Determine the [x, y] coordinate at the center of the cell enclosing the given text.  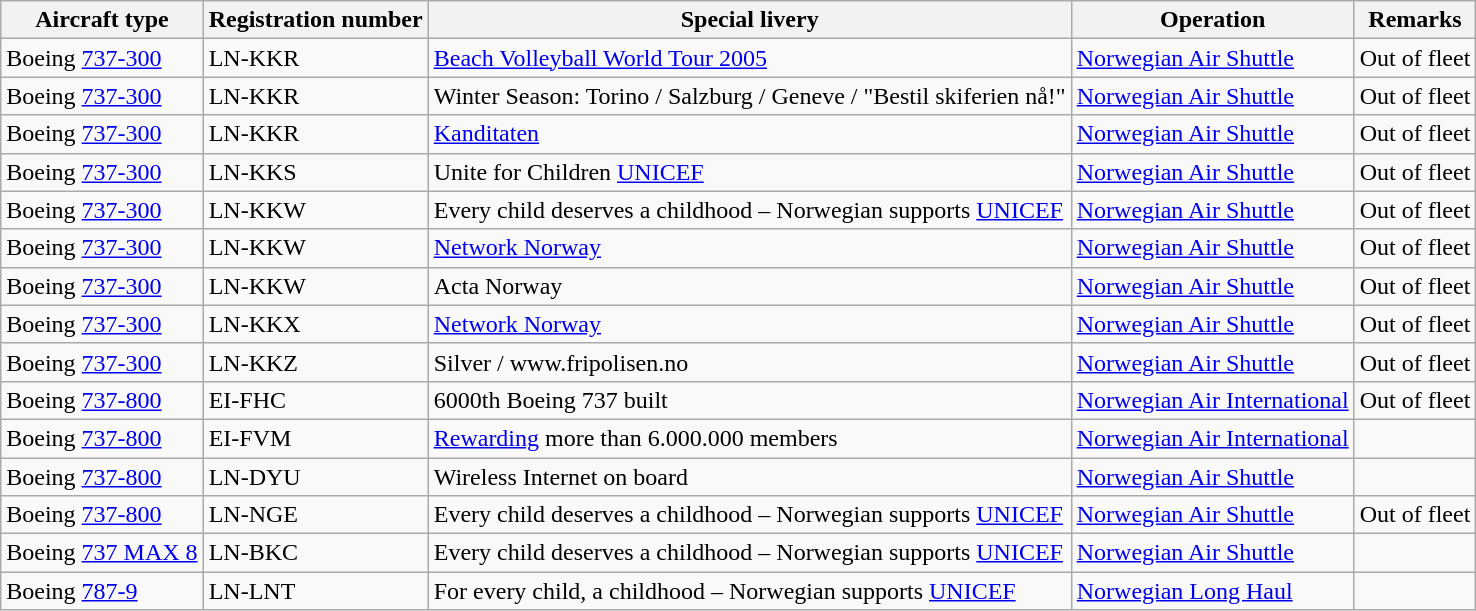
For every child, a childhood – Norwegian supports UNICEF [750, 591]
Wireless Internet on board [750, 477]
Boeing 787-9 [102, 591]
Winter Season: Torino / Salzburg / Geneve / "Bestil skiferien nå!" [750, 96]
Rewarding more than 6.000.000 members [750, 438]
Unite for Children UNICEF [750, 172]
Norwegian Long Haul [1212, 591]
Boeing 737 MAX 8 [102, 553]
LN-KKX [316, 324]
Remarks [1415, 20]
EI-FHC [316, 400]
Operation [1212, 20]
Beach Volleyball World Tour 2005 [750, 58]
Special livery [750, 20]
LN-LNT [316, 591]
LN-BKC [316, 553]
LN-KKZ [316, 362]
EI-FVM [316, 438]
Aircraft type [102, 20]
Acta Norway [750, 286]
6000th Boeing 737 built [750, 400]
Silver / www.fripolisen.no [750, 362]
Kanditaten [750, 134]
Registration number [316, 20]
LN-NGE [316, 515]
LN-KKS [316, 172]
LN-DYU [316, 477]
